Provide the [X, Y] coordinate of the cell's center where the given text is located.  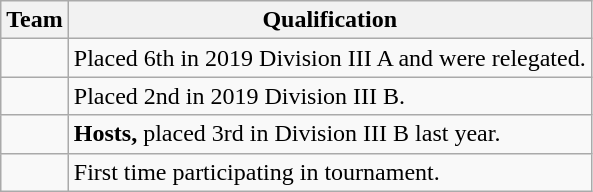
Team [35, 20]
Hosts, placed 3rd in Division III B last year. [330, 134]
Placed 2nd in 2019 Division III B. [330, 96]
First time participating in tournament. [330, 172]
Qualification [330, 20]
Placed 6th in 2019 Division III A and were relegated. [330, 58]
